Search for the cell housing the specified text and yield its [X, Y] center coordinate. 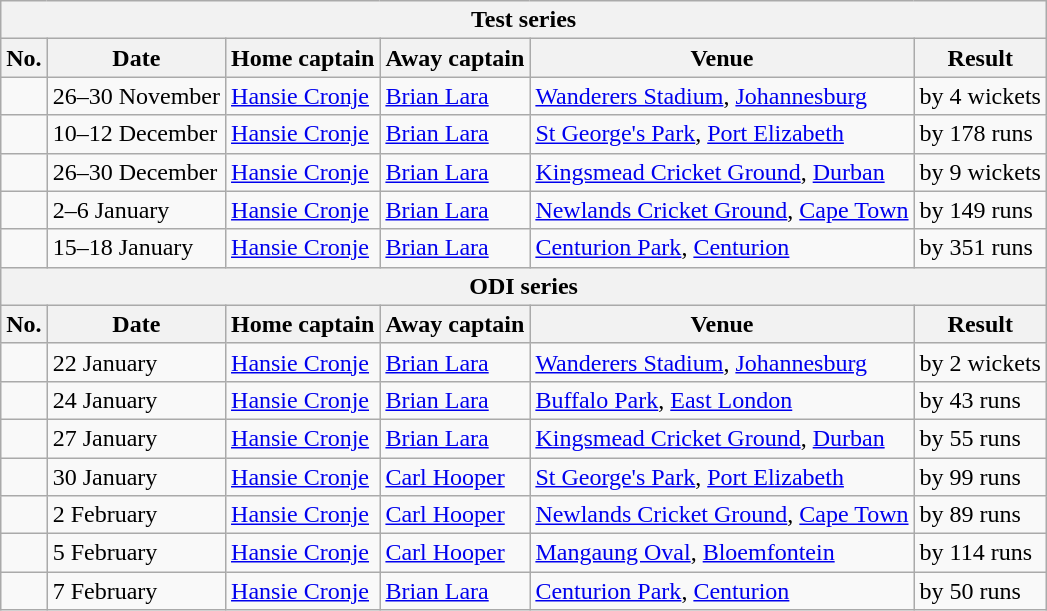
by 99 runs [980, 477]
26–30 November [136, 96]
Test series [524, 20]
2–6 January [136, 210]
5 February [136, 553]
ODI series [524, 286]
by 114 runs [980, 553]
10–12 December [136, 134]
26–30 December [136, 172]
30 January [136, 477]
by 9 wickets [980, 172]
27 January [136, 438]
7 February [136, 591]
by 50 runs [980, 591]
by 4 wickets [980, 96]
15–18 January [136, 248]
by 2 wickets [980, 362]
by 149 runs [980, 210]
by 55 runs [980, 438]
by 178 runs [980, 134]
by 89 runs [980, 515]
by 351 runs [980, 248]
Mangaung Oval, Bloemfontein [722, 553]
Buffalo Park, East London [722, 400]
22 January [136, 362]
by 43 runs [980, 400]
2 February [136, 515]
24 January [136, 400]
